Scan for the cell matching the given text and deliver its [X, Y] coordinate at center. 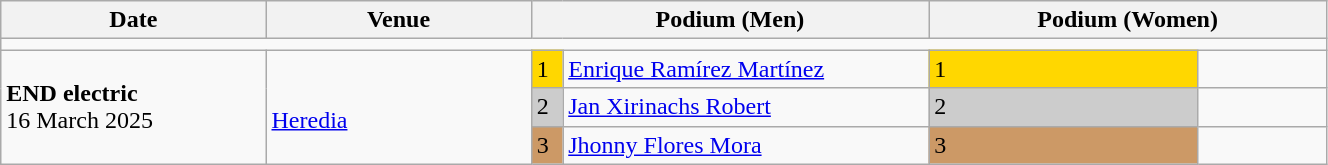
Podium (Men) [730, 20]
END electric 16 March 2025 [134, 107]
Enrique Ramírez Martínez [746, 69]
Jan Xirinachs Robert [746, 107]
Venue [398, 20]
Podium (Women) [1128, 20]
Jhonny Flores Mora [746, 145]
Heredia [398, 107]
Date [134, 20]
